Return [X, Y] of the center of cell containing provided text 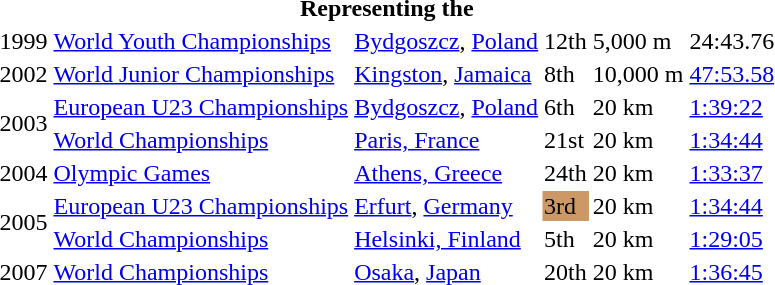
21st [566, 140]
24th [566, 173]
World Junior Championships [201, 74]
8th [566, 74]
5th [566, 239]
World Youth Championships [201, 41]
3rd [566, 206]
6th [566, 107]
5,000 m [638, 41]
Erfurt, Germany [446, 206]
10,000 m [638, 74]
Kingston, Jamaica [446, 74]
Paris, France [446, 140]
Athens, Greece [446, 173]
12th [566, 41]
Olympic Games [201, 173]
Helsinki, Finland [446, 239]
